Search for the cell housing the specified text and yield its [X, Y] center coordinate. 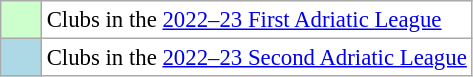
Clubs in the 2022–23 First Adriatic League [256, 20]
Clubs in the 2022–23 Second Adriatic League [256, 58]
